Pinpoint the cell where the given text exists, returning its [X, Y] midpoint coordinate. 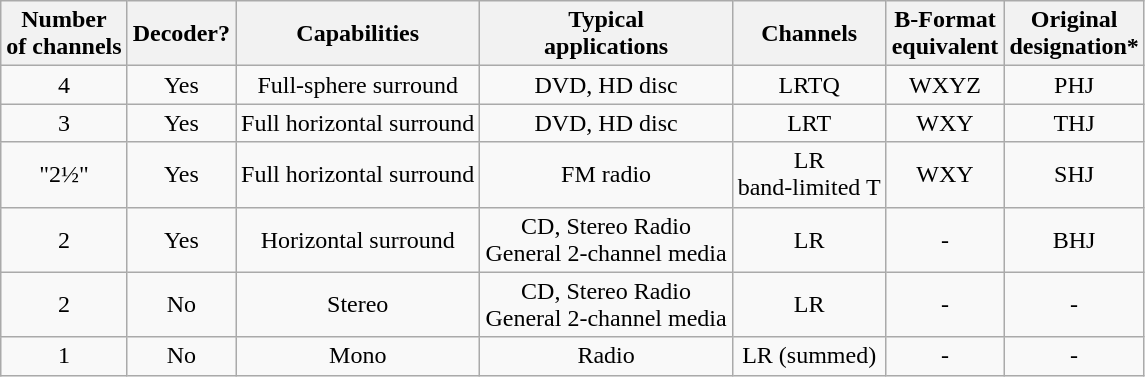
B-Formatequivalent [945, 34]
LRTQ [809, 85]
Horizontal surround [358, 240]
Originaldesignation* [1074, 34]
1 [64, 356]
Capabilities [358, 34]
Radio [606, 356]
FM radio [606, 174]
LRT [809, 123]
Typicalapplications [606, 34]
Full-sphere surround [358, 85]
WXYZ [945, 85]
3 [64, 123]
Channels [809, 34]
LR (summed) [809, 356]
"2½" [64, 174]
BHJ [1074, 240]
SHJ [1074, 174]
4 [64, 85]
LRband-limited T [809, 174]
THJ [1074, 123]
Mono [358, 356]
Numberof channels [64, 34]
PHJ [1074, 85]
Stereo [358, 304]
Decoder? [181, 34]
